Return (X, Y) of the center of cell containing provided text 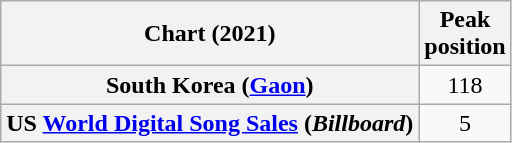
Chart (2021) (210, 34)
South Korea (Gaon) (210, 85)
5 (465, 123)
118 (465, 85)
Peakposition (465, 34)
US World Digital Song Sales (Billboard) (210, 123)
